Detect which cell encompasses the target text, then output its [X, Y] center coordinate. 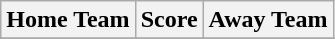
Home Team [68, 20]
Away Team [268, 20]
Score [169, 20]
